Output the [x, y] coordinate of the center of the cell containing the given text.  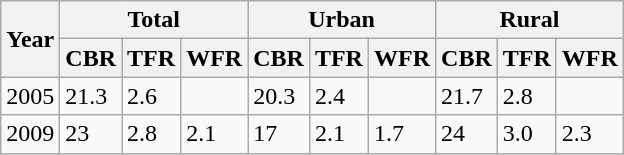
20.3 [279, 96]
21.3 [91, 96]
21.7 [467, 96]
2.6 [152, 96]
Total [154, 20]
2005 [30, 96]
17 [279, 134]
23 [91, 134]
Rural [530, 20]
24 [467, 134]
2.3 [590, 134]
2.4 [338, 96]
3.0 [526, 134]
1.7 [402, 134]
Urban [342, 20]
Year [30, 39]
2009 [30, 134]
